Output the (x, y) coordinate of the center of the cell containing the given text.  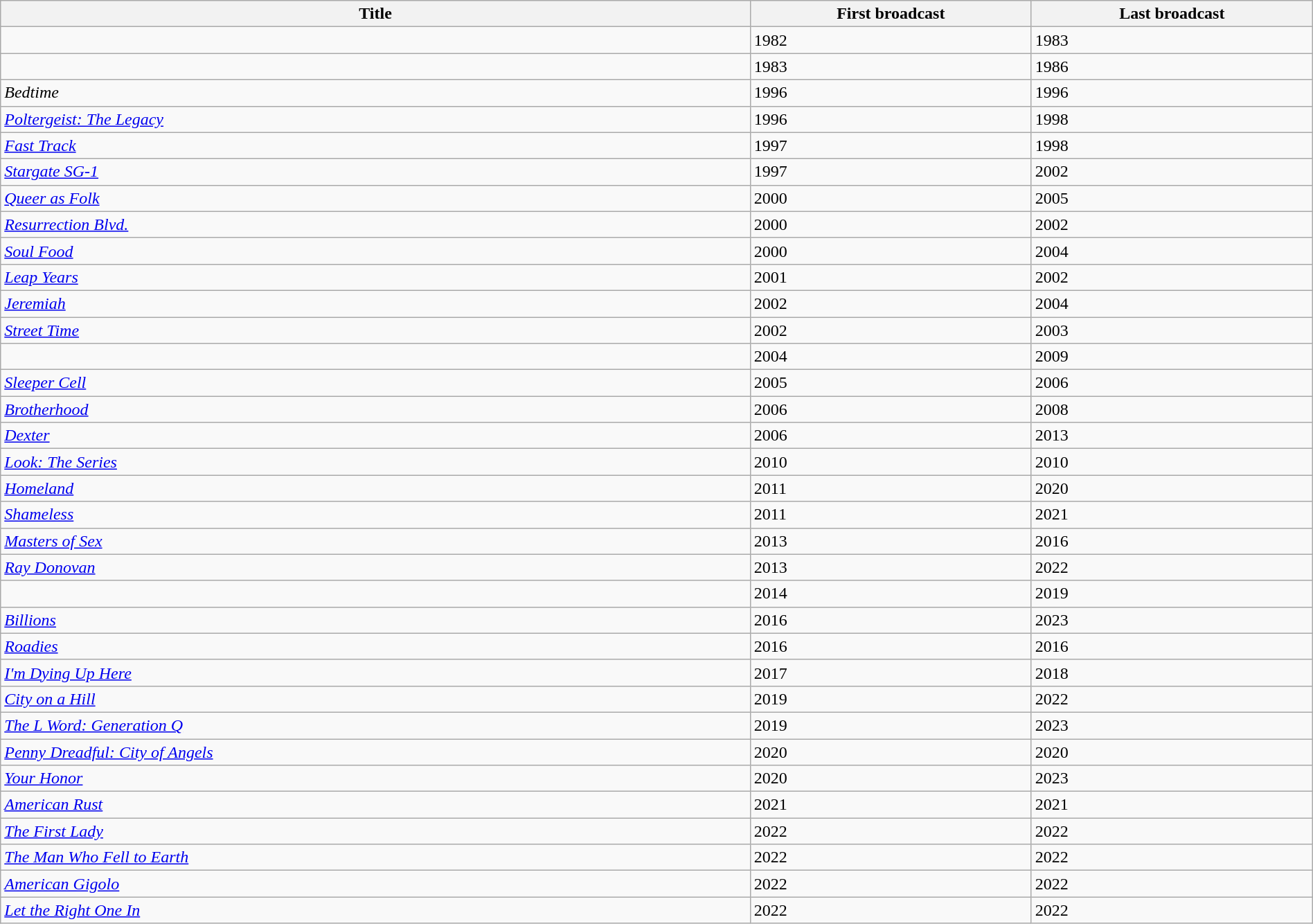
Leap Years (375, 277)
Dexter (375, 436)
American Gigolo (375, 884)
Queer as Folk (375, 198)
Roadies (375, 646)
City on a Hill (375, 699)
Title (375, 14)
I'm Dying Up Here (375, 673)
2018 (1172, 673)
1982 (891, 40)
Street Time (375, 330)
Last broadcast (1172, 14)
Stargate SG-1 (375, 172)
Poltergeist: The Legacy (375, 119)
American Rust (375, 805)
Bedtime (375, 93)
Look: The Series (375, 462)
2003 (1172, 330)
Masters of Sex (375, 541)
Penny Dreadful: City of Angels (375, 752)
2009 (1172, 357)
The L Word: Generation Q (375, 725)
2001 (891, 277)
Resurrection Blvd. (375, 224)
Brotherhood (375, 409)
Your Honor (375, 779)
Let the Right One In (375, 910)
Soul Food (375, 251)
Sleeper Cell (375, 383)
Billions (375, 620)
2008 (1172, 409)
2014 (891, 594)
The Man Who Fell to Earth (375, 858)
The First Lady (375, 831)
First broadcast (891, 14)
Ray Donovan (375, 567)
2017 (891, 673)
Homeland (375, 488)
Shameless (375, 515)
1986 (1172, 66)
Jeremiah (375, 303)
Fast Track (375, 145)
